Return the [X, Y] coordinate for the center point of the cell that contains the specified text.  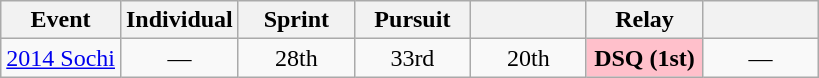
Relay [644, 20]
Pursuit [412, 20]
DSQ (1st) [644, 58]
2014 Sochi [61, 58]
20th [528, 58]
Sprint [296, 20]
Individual [179, 20]
Event [61, 20]
28th [296, 58]
33rd [412, 58]
